Extract the (x, y) coordinate from the center of the cell holding the provided text.  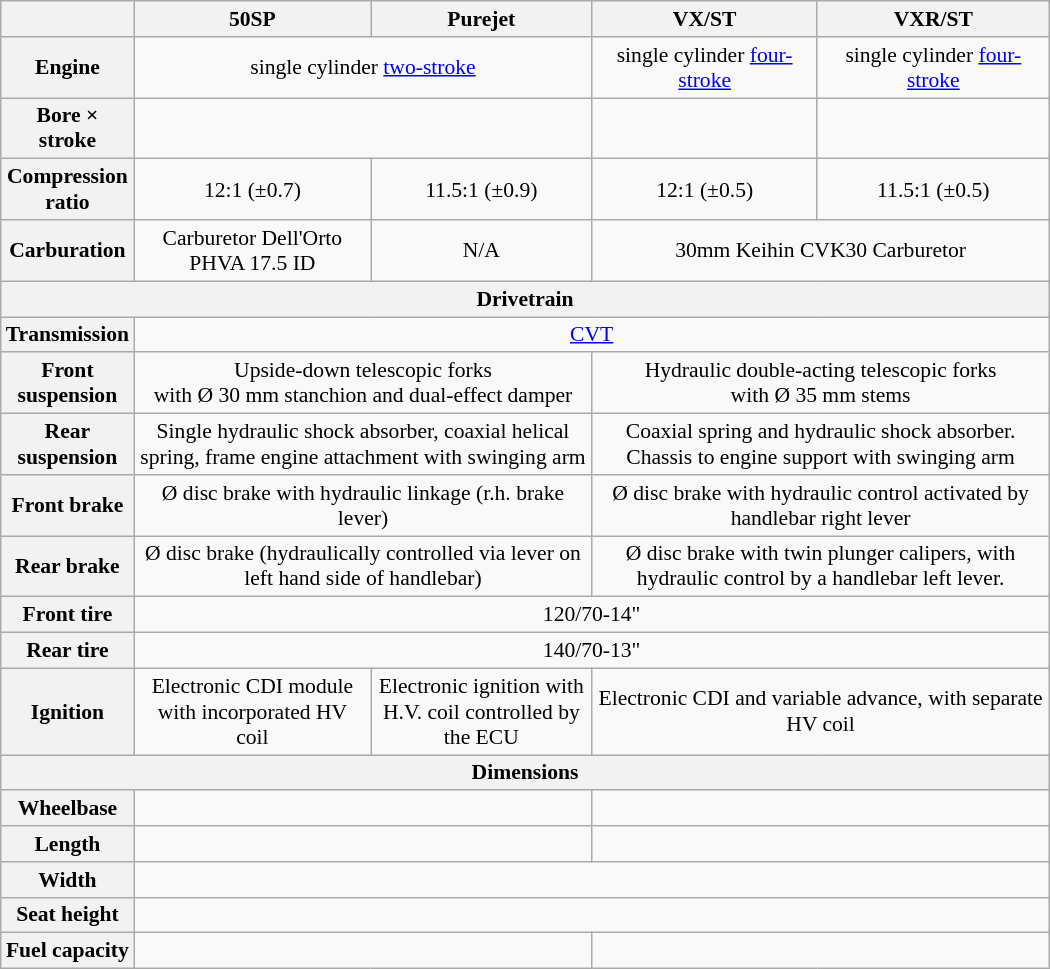
12:1 (±0.7) (252, 190)
Front suspension (68, 384)
Electronic ignition with H.V. coil controlled by the ECU (482, 712)
Seat height (68, 915)
Front tire (68, 615)
Coaxial spring and hydraulic shock absorber.Chassis to engine support with swinging arm (820, 444)
Width (68, 880)
VXR/ST (933, 19)
Ø disc brake with hydraulic linkage (r.h. brake lever) (363, 506)
VX/ST (704, 19)
Front brake (68, 506)
50SP (252, 19)
Upside-down telescopic forkswith Ø 30 mm stanchion and dual-effect damper (363, 384)
Carburation (68, 250)
Purejet (482, 19)
Transmission (68, 335)
single cylinder two-stroke (363, 68)
Ignition (68, 712)
Rear tire (68, 651)
Fuel capacity (68, 951)
N/A (482, 250)
Carburetor Dell'Orto PHVA 17.5 ID (252, 250)
Electronic CDI module with incorporated HV coil (252, 712)
Ø disc brake (hydraulically controlled via lever on left hand side of handlebar) (363, 566)
Ø disc brake with hydraulic control activated by handlebar right lever (820, 506)
Bore × stroke (68, 128)
Engine (68, 68)
Compression ratio (68, 190)
120/70-14" (592, 615)
Ø disc brake with twin plunger calipers, with hydraulic control by a handlebar left lever. (820, 566)
Dimensions (525, 773)
Length (68, 844)
Electronic CDI and variable advance, with separate HV coil (820, 712)
30mm Keihin CVK30 Carburetor (820, 250)
Wheelbase (68, 809)
CVT (592, 335)
Drivetrain (525, 299)
140/70-13" (592, 651)
12:1 (±0.5) (704, 190)
Rear brake (68, 566)
Rear suspension (68, 444)
Hydraulic double-acting telescopic forkswith Ø 35 mm stems (820, 384)
11.5:1 (±0.9) (482, 190)
Single hydraulic shock absorber, coaxial helical spring, frame engine attachment with swinging arm (363, 444)
11.5:1 (±0.5) (933, 190)
